Determine the [x, y] coordinate at the center of the cell enclosing the given text.  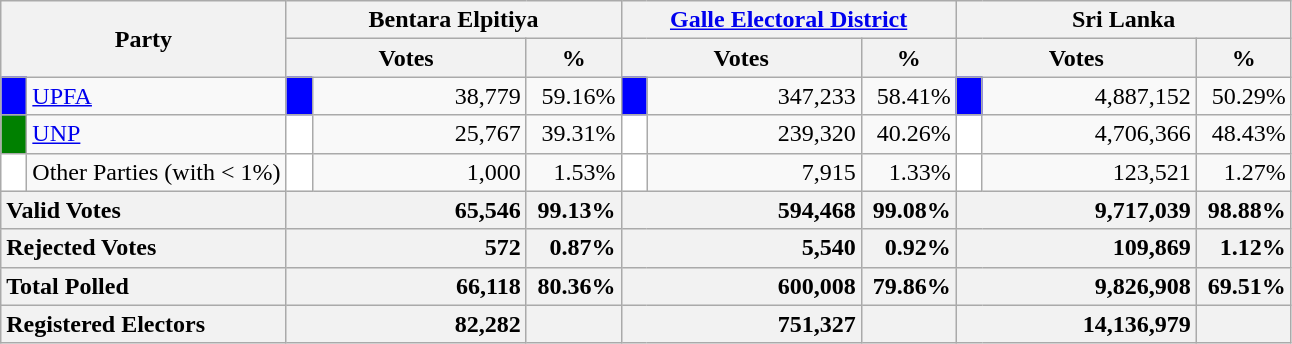
79.86% [908, 286]
Party [144, 39]
40.26% [908, 134]
65,546 [406, 210]
594,468 [741, 210]
99.13% [574, 210]
82,282 [406, 324]
98.88% [1244, 210]
572 [406, 248]
Total Polled [144, 286]
Other Parties (with < 1%) [156, 172]
39.31% [574, 134]
Bentara Elpitiya [454, 20]
99.08% [908, 210]
80.36% [574, 286]
1.33% [908, 172]
1,000 [419, 172]
66,118 [406, 286]
347,233 [754, 96]
4,887,152 [1089, 96]
Valid Votes [144, 210]
59.16% [574, 96]
50.29% [1244, 96]
Galle Electoral District [788, 20]
5,540 [741, 248]
48.43% [1244, 134]
Rejected Votes [144, 248]
UPFA [156, 96]
123,521 [1089, 172]
Registered Electors [144, 324]
0.92% [908, 248]
9,826,908 [1076, 286]
7,915 [754, 172]
58.41% [908, 96]
239,320 [754, 134]
38,779 [419, 96]
1.27% [1244, 172]
14,136,979 [1076, 324]
4,706,366 [1089, 134]
9,717,039 [1076, 210]
0.87% [574, 248]
UNP [156, 134]
109,869 [1076, 248]
600,008 [741, 286]
1.12% [1244, 248]
Sri Lanka [1124, 20]
69.51% [1244, 286]
25,767 [419, 134]
751,327 [741, 324]
1.53% [574, 172]
